Return the (X, Y) coordinate for the center point of the cell that contains the specified text.  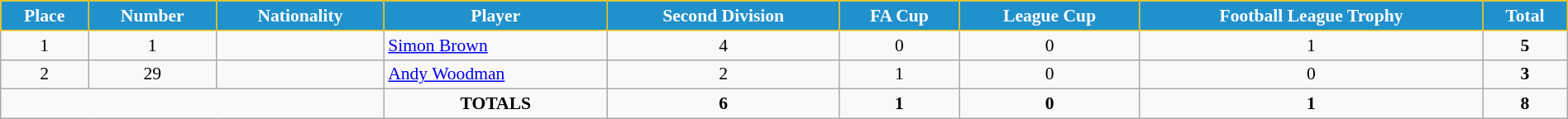
Football League Trophy (1311, 16)
League Cup (1049, 16)
Total (1525, 16)
8 (1525, 104)
Place (45, 16)
4 (723, 45)
3 (1525, 74)
FA Cup (900, 16)
6 (723, 104)
Simon Brown (495, 45)
Player (495, 16)
5 (1525, 45)
Number (152, 16)
Nationality (300, 16)
29 (152, 74)
TOTALS (495, 104)
Second Division (723, 16)
Andy Woodman (495, 74)
